Return the (x, y) coordinate for the center point of the cell that contains the specified text.  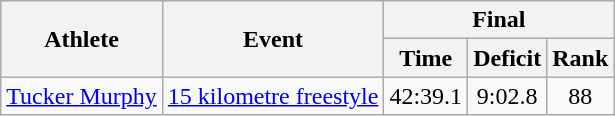
Final (499, 20)
42:39.1 (426, 96)
Rank (580, 58)
Time (426, 58)
Tucker Murphy (82, 96)
Deficit (508, 58)
Event (273, 39)
88 (580, 96)
9:02.8 (508, 96)
15 kilometre freestyle (273, 96)
Athlete (82, 39)
